Return (x, y) of the center of cell containing provided text 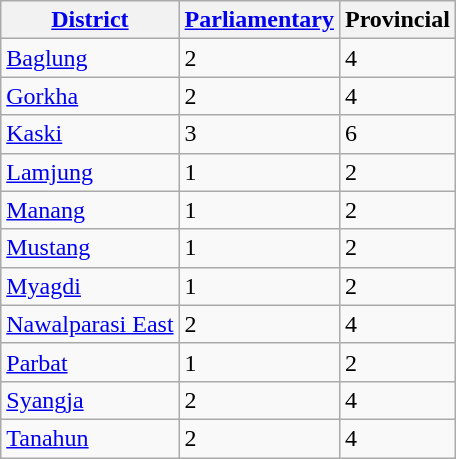
Gorkha (90, 96)
Myagdi (90, 286)
Provincial (397, 20)
District (90, 20)
Manang (90, 210)
Nawalparasi East (90, 324)
Baglung (90, 58)
6 (397, 134)
Tanahun (90, 438)
3 (259, 134)
Parbat (90, 362)
Parliamentary (259, 20)
Kaski (90, 134)
Lamjung (90, 172)
Mustang (90, 248)
Syangja (90, 400)
